Return the [X, Y] coordinate for the center point of the cell that contains the specified text.  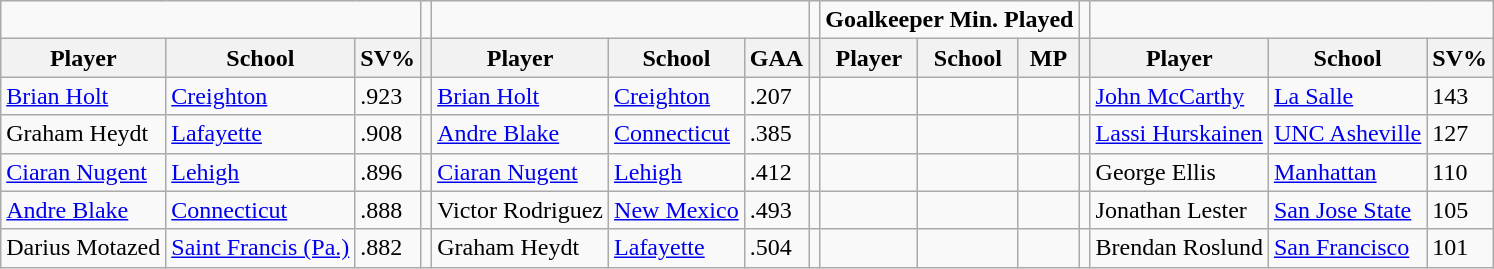
127 [1460, 134]
143 [1460, 96]
Jonathan Lester [1179, 210]
.207 [776, 96]
.385 [776, 134]
.493 [776, 210]
.504 [776, 248]
110 [1460, 172]
.412 [776, 172]
105 [1460, 210]
MP [1048, 58]
Victor Rodriguez [520, 210]
John McCarthy [1179, 96]
.896 [388, 172]
GAA [776, 58]
Saint Francis (Pa.) [260, 248]
Manhattan [1347, 172]
Brendan Roslund [1179, 248]
Goalkeeper Min. Played [950, 20]
San Francisco [1347, 248]
UNC Asheville [1347, 134]
101 [1460, 248]
San Jose State [1347, 210]
La Salle [1347, 96]
.888 [388, 210]
New Mexico [677, 210]
.908 [388, 134]
George Ellis [1179, 172]
Darius Motazed [84, 248]
Lassi Hurskainen [1179, 134]
.923 [388, 96]
.882 [388, 248]
